Detect which cell encompasses the target text, then output its (x, y) center coordinate. 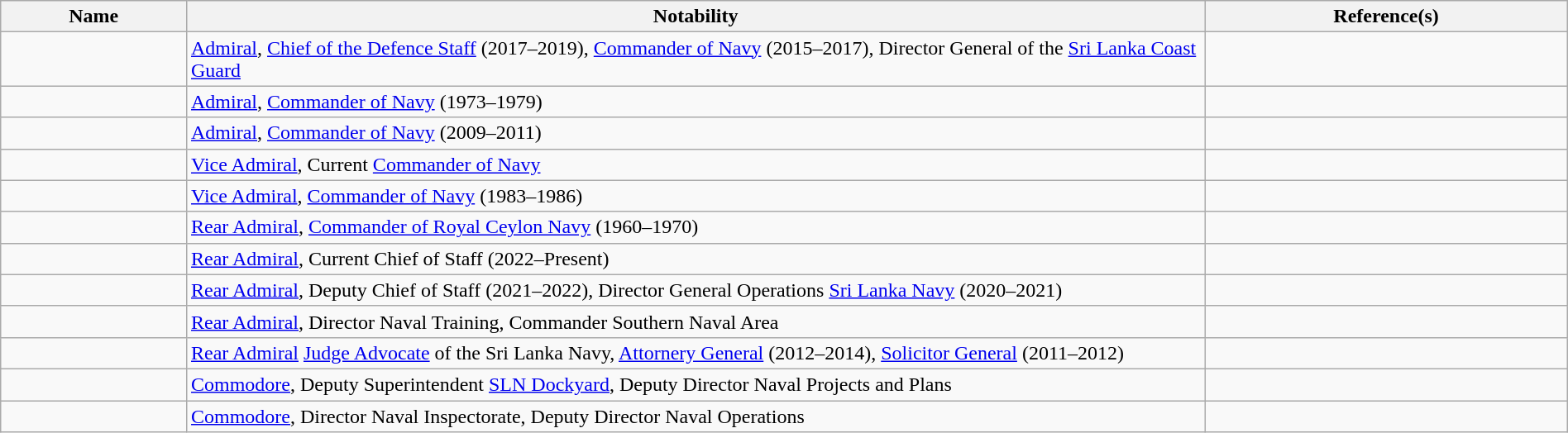
Rear Admiral, Director Naval Training, Commander Southern Naval Area (695, 321)
Notability (695, 17)
Name (94, 17)
Rear Admiral Judge Advocate of the Sri Lanka Navy, Attornery General (2012–2014), Solicitor General (2011–2012) (695, 353)
Reference(s) (1386, 17)
Rear Admiral, Current Chief of Staff (2022–Present) (695, 259)
Rear Admiral, Commander of Royal Ceylon Navy (1960–1970) (695, 227)
Commodore, Director Naval Inspectorate, Deputy Director Naval Operations (695, 416)
Admiral, Commander of Navy (1973–1979) (695, 102)
Admiral, Commander of Navy (2009–2011) (695, 133)
Commodore, Deputy Superintendent SLN Dockyard, Deputy Director Naval Projects and Plans (695, 384)
Vice Admiral, Current Commander of Navy (695, 164)
Admiral, Chief of the Defence Staff (2017–2019), Commander of Navy (2015–2017), Director General of the Sri Lanka Coast Guard (695, 59)
Vice Admiral, Commander of Navy (1983–1986) (695, 196)
Rear Admiral, Deputy Chief of Staff (2021–2022), Director General Operations Sri Lanka Navy (2020–2021) (695, 290)
